For the text-containing cell, return its midpoint in (x, y) coordinate format. 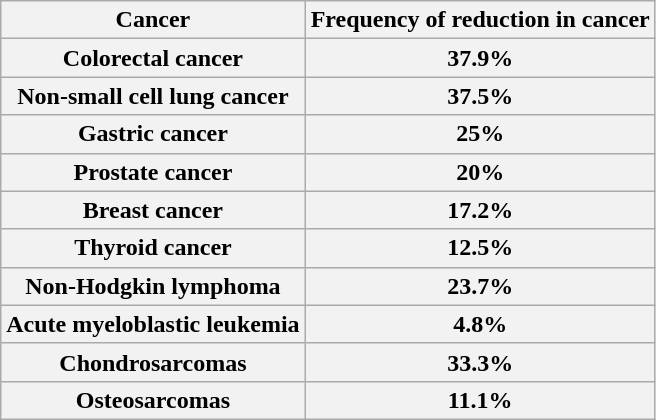
Non-small cell lung cancer (153, 96)
12.5% (480, 248)
4.8% (480, 324)
37.5% (480, 96)
Non-Hodgkin lymphoma (153, 286)
11.1% (480, 400)
Breast cancer (153, 210)
Cancer (153, 20)
37.9% (480, 58)
33.3% (480, 362)
Colorectal cancer (153, 58)
Prostate cancer (153, 172)
Frequency of reduction in cancer (480, 20)
23.7% (480, 286)
17.2% (480, 210)
25% (480, 134)
Thyroid cancer (153, 248)
20% (480, 172)
Osteosarcomas (153, 400)
Acute myeloblastic leukemia (153, 324)
Gastric cancer (153, 134)
Chondrosarcomas (153, 362)
